Find where the given text appears and provide that cell's center as [X, Y] coordinate. 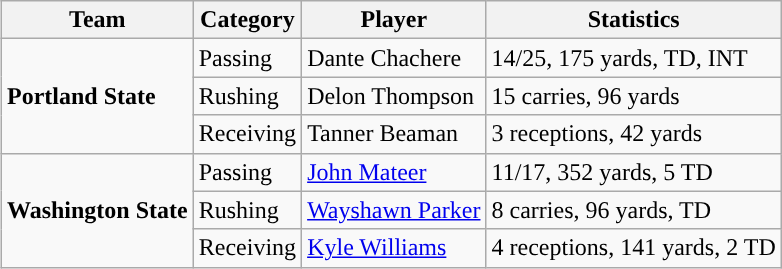
Wayshawn Parker [394, 210]
8 carries, 96 yards, TD [634, 210]
15 carries, 96 yards [634, 96]
11/17, 352 yards, 5 TD [634, 172]
Washington State [97, 210]
14/25, 175 yards, TD, INT [634, 58]
4 receptions, 141 yards, 2 TD [634, 248]
Player [394, 20]
Dante Chachere [394, 58]
Portland State [97, 96]
Team [97, 20]
Tanner Beaman [394, 134]
Category [247, 20]
Delon Thompson [394, 96]
John Mateer [394, 172]
Kyle Williams [394, 248]
Statistics [634, 20]
3 receptions, 42 yards [634, 134]
